Pinpoint the cell where the given text exists, returning its [X, Y] midpoint coordinate. 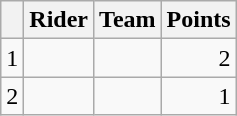
Rider [59, 20]
Points [198, 20]
Team [128, 20]
